Identify which cell holds the provided text, then report its [x, y] central coordinate. 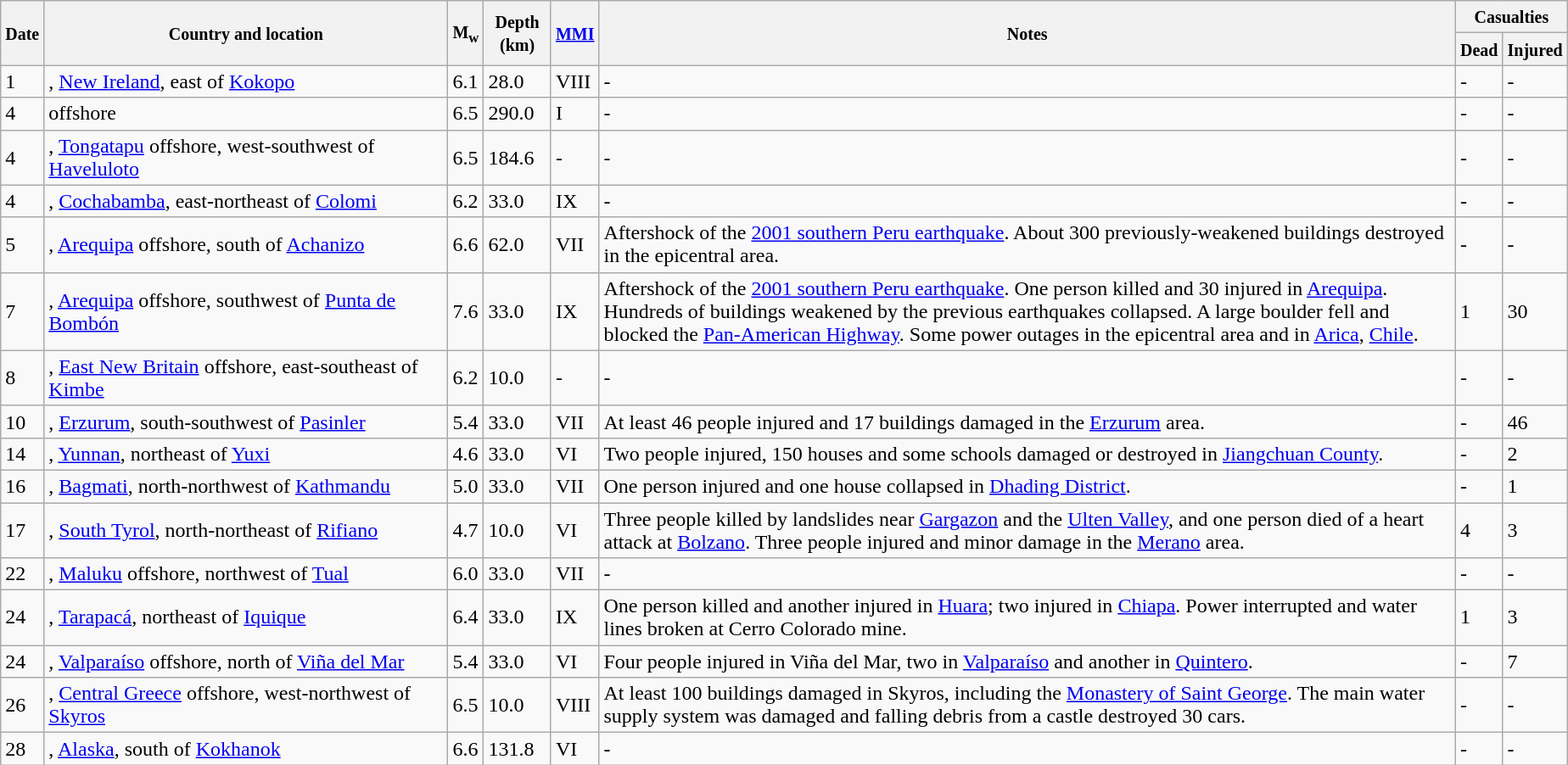
, Tongatapu offshore, west-southwest of Haveluloto [246, 158]
46 [1535, 422]
One person injured and one house collapsed in Dhading District. [1028, 486]
7.6 [466, 311]
22 [22, 574]
Depth (km) [518, 33]
, Alaska, south of Kokhanok [246, 749]
, Bagmati, north-northwest of Kathmandu [246, 486]
28.0 [518, 81]
290.0 [518, 114]
Two people injured, 150 houses and some schools damaged or destroyed in Jiangchuan County. [1028, 454]
Dead [1479, 49]
5 [22, 244]
Casualties [1511, 17]
8 [22, 378]
Country and location [246, 33]
Injured [1535, 49]
, New Ireland, east of Kokopo [246, 81]
14 [22, 454]
30 [1535, 311]
184.6 [518, 158]
MMI [575, 33]
, Tarapacá, northeast of Iquique [246, 617]
6.4 [466, 617]
One person killed and another injured in Huara; two injured in Chiapa. Power interrupted and water lines broken at Cerro Colorado mine. [1028, 617]
, Maluku offshore, northwest of Tual [246, 574]
, Central Greece offshore, west-northwest of Skyros [246, 706]
Date [22, 33]
10 [22, 422]
5.0 [466, 486]
Four people injured in Viña del Mar, two in Valparaíso and another in Quintero. [1028, 662]
, South Tyrol, north-northeast of Rifiano [246, 529]
26 [22, 706]
, Erzurum, south-southwest of Pasinler [246, 422]
Mw [466, 33]
28 [22, 749]
4.6 [466, 454]
, Arequipa offshore, southwest of Punta de Bombón [246, 311]
62.0 [518, 244]
, Arequipa offshore, south of Achanizo [246, 244]
I [575, 114]
At least 46 people injured and 17 buildings damaged in the Erzurum area. [1028, 422]
, Yunnan, northeast of Yuxi [246, 454]
17 [22, 529]
131.8 [518, 749]
Notes [1028, 33]
4.7 [466, 529]
, East New Britain offshore, east-southeast of Kimbe [246, 378]
Aftershock of the 2001 southern Peru earthquake. About 300 previously-weakened buildings destroyed in the epicentral area. [1028, 244]
2 [1535, 454]
, Cochabamba, east-northeast of Colomi [246, 201]
6.1 [466, 81]
6.0 [466, 574]
offshore [246, 114]
, Valparaíso offshore, north of Viña del Mar [246, 662]
16 [22, 486]
